Return [x, y] of the center of cell containing provided text 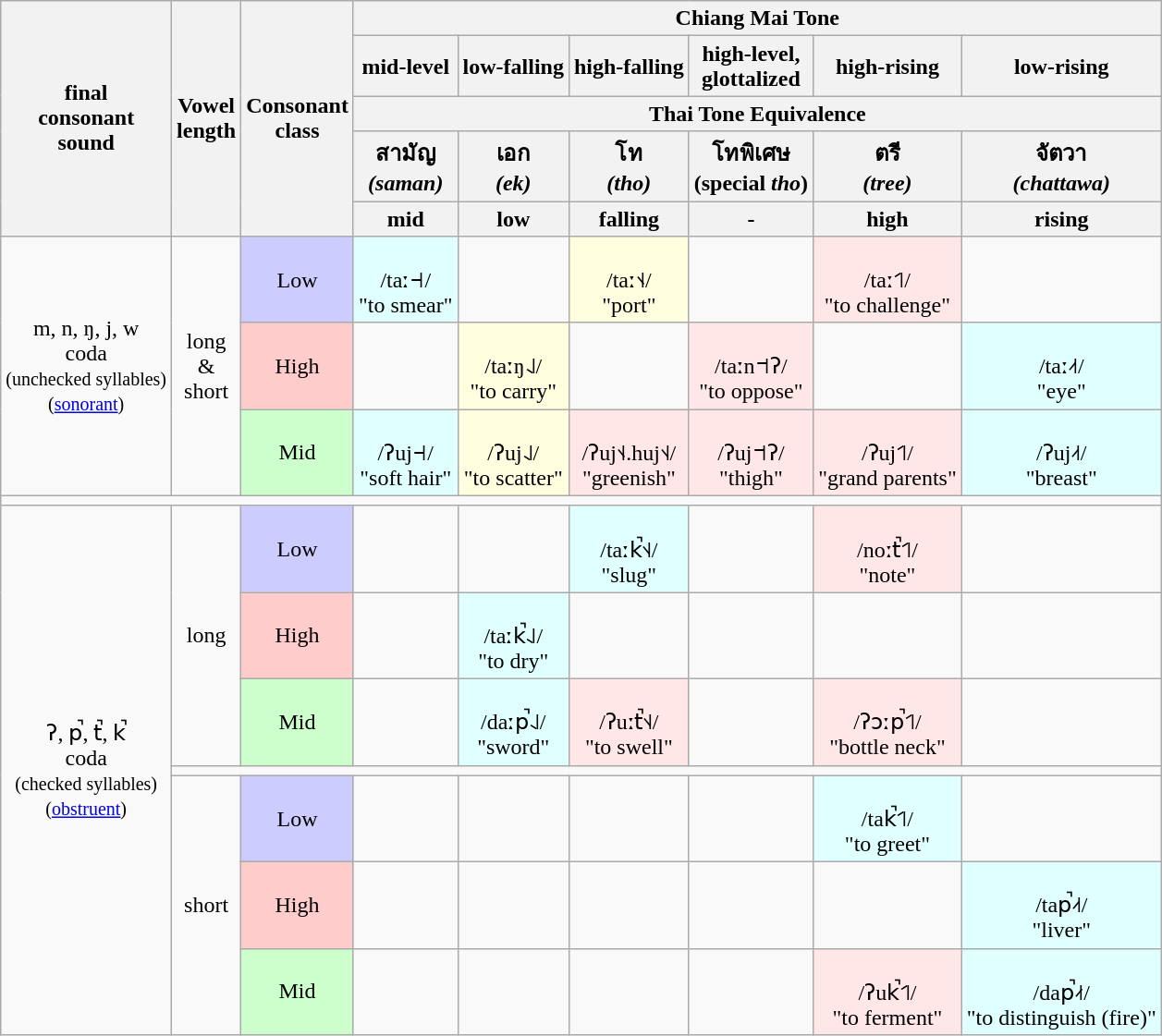
final consonant sound [87, 118]
/taːŋ˨˩/"to carry" [513, 366]
/ʔuj˦˦ʔ/"thigh" [751, 453]
/taːk̚˨˩/"to dry" [513, 636]
Consonant class [298, 118]
/noːt̚˦˥/"note" [887, 549]
low-rising [1061, 67]
/ʔuk̚˦˥/"to ferment" [887, 992]
rising [1061, 219]
สามัญ(saman) [405, 166]
/ʔɔːp̚˦˥/"bottle neck" [887, 722]
Vowel length [207, 118]
/ʔuj˨˦/"breast" [1061, 453]
/ʔuj˧˧/"soft hair" [405, 453]
- [751, 219]
low-falling [513, 67]
mid [405, 219]
จัตวา(chattawa) [1061, 166]
โทพิเศษ(special tho) [751, 166]
/ʔuj˨˩/"to scatter" [513, 453]
/taː˨˦/"eye" [1061, 366]
high-rising [887, 67]
/taː˦˨/"port" [629, 280]
/taː˦˥/"to challenge" [887, 280]
/tap̚˨˦/"liver" [1061, 906]
/dap̚˨˦/"to distinguish (fire)" [1061, 992]
high [887, 219]
high-falling [629, 67]
falling [629, 219]
/taːn˦˦ʔ/"to oppose" [751, 366]
/ʔuj˦˥/"grand parents" [887, 453]
Chiang Mai Tone [757, 18]
low [513, 219]
Thai Tone Equivalence [757, 114]
ตรี(tree) [887, 166]
/daːp̚˨˩/"sword" [513, 722]
โท(tho) [629, 166]
/taː˧˧/"to smear" [405, 280]
mid-level [405, 67]
/taːk̚˦˨/"slug" [629, 549]
เอก(ek) [513, 166]
ʔ, p̚, t̚, k̚coda(checked syllables)(obstruent) [87, 770]
long [207, 636]
long&short [207, 366]
high-level, glottalized [751, 67]
/ʔuːt̚˦˨/"to swell" [629, 722]
short [207, 906]
/tak̚˦˥/"to greet" [887, 819]
/ʔuj˦˨.huj˦˨/"greenish" [629, 453]
m, n, ŋ, j, wcoda(unchecked syllables)(sonorant) [87, 366]
